Determine the (x, y) coordinate at the center of the cell enclosing the given text.  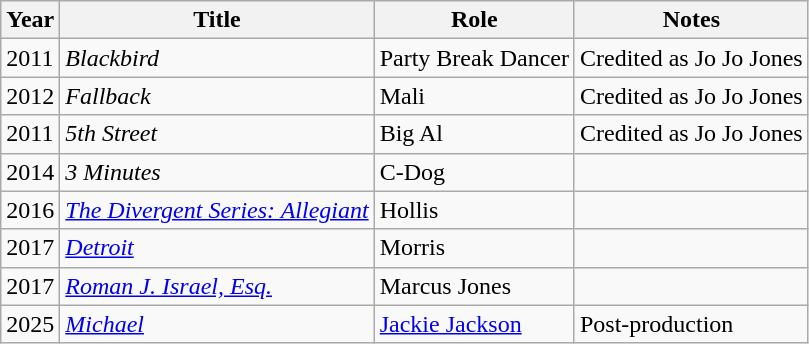
2025 (30, 324)
Detroit (217, 248)
Mali (474, 96)
Blackbird (217, 58)
3 Minutes (217, 172)
Party Break Dancer (474, 58)
Post-production (691, 324)
Fallback (217, 96)
Roman J. Israel, Esq. (217, 286)
Jackie Jackson (474, 324)
2016 (30, 210)
Michael (217, 324)
5th Street (217, 134)
C-Dog (474, 172)
Notes (691, 20)
2012 (30, 96)
Title (217, 20)
Year (30, 20)
Hollis (474, 210)
Marcus Jones (474, 286)
2014 (30, 172)
Morris (474, 248)
The Divergent Series: Allegiant (217, 210)
Role (474, 20)
Big Al (474, 134)
